Capture the cell that displays the provided text and extract its [X, Y] central coordinate. 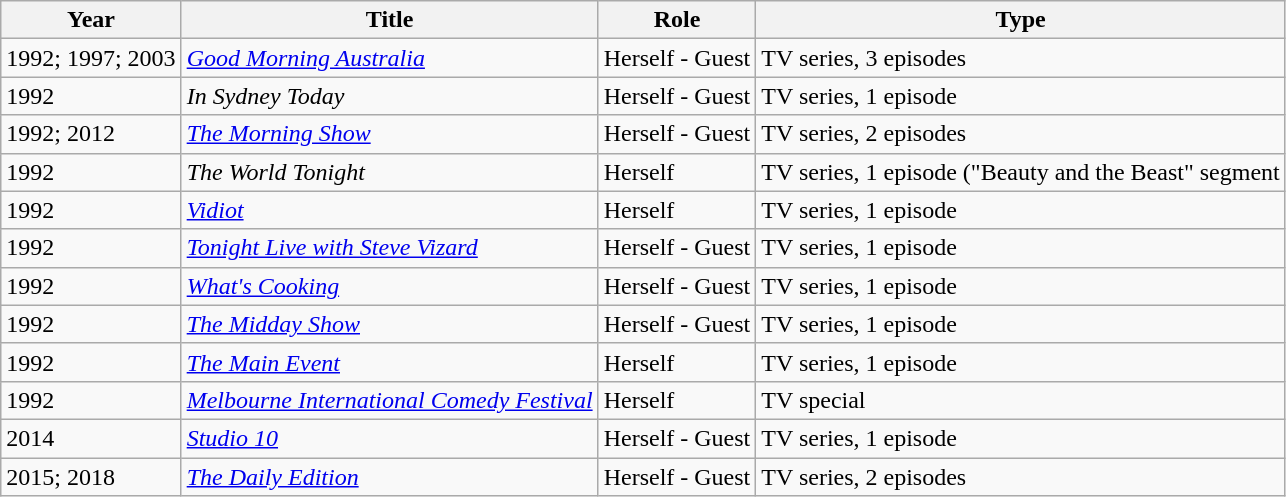
Title [390, 20]
Year [91, 20]
The Daily Edition [390, 477]
The Main Event [390, 362]
Tonight Live with Steve Vizard [390, 248]
2015; 2018 [91, 477]
Melbourne International Comedy Festival [390, 400]
TV series, 3 episodes [1020, 58]
The Midday Show [390, 324]
Role [677, 20]
TV series, 1 episode ("Beauty and the Beast" segment [1020, 172]
The World Tonight [390, 172]
1992; 1997; 2003 [91, 58]
TV special [1020, 400]
In Sydney Today [390, 96]
Studio 10 [390, 438]
1992; 2012 [91, 134]
Type [1020, 20]
What's Cooking [390, 286]
The Morning Show [390, 134]
Good Morning Australia [390, 58]
Vidiot [390, 210]
2014 [91, 438]
